Search for the cell housing the specified text and yield its [X, Y] center coordinate. 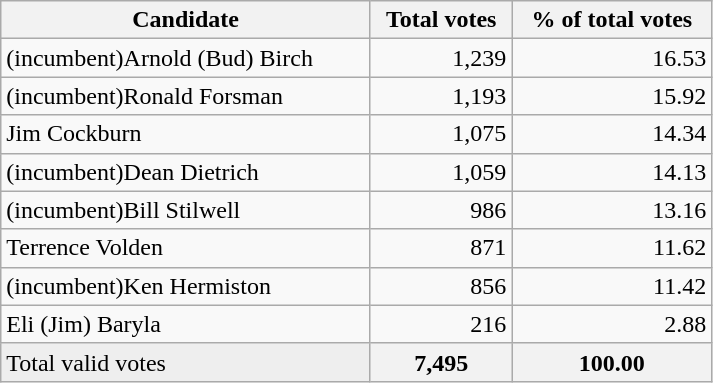
216 [440, 324]
7,495 [440, 362]
Jim Cockburn [186, 134]
14.13 [612, 172]
986 [440, 210]
(incumbent)Bill Stilwell [186, 210]
Candidate [186, 20]
Eli (Jim) Baryla [186, 324]
856 [440, 286]
(incumbent)Ronald Forsman [186, 96]
(incumbent)Dean Dietrich [186, 172]
13.16 [612, 210]
Terrence Volden [186, 248]
1,193 [440, 96]
Total valid votes [186, 362]
16.53 [612, 58]
1,059 [440, 172]
11.62 [612, 248]
Total votes [440, 20]
2.88 [612, 324]
1,075 [440, 134]
871 [440, 248]
14.34 [612, 134]
% of total votes [612, 20]
(incumbent)Ken Hermiston [186, 286]
15.92 [612, 96]
(incumbent)Arnold (Bud) Birch [186, 58]
1,239 [440, 58]
100.00 [612, 362]
11.42 [612, 286]
